Locate the cell with the specified text and output its (x, y) center coordinate. 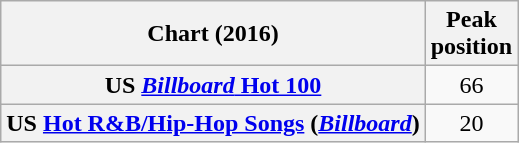
Peakposition (471, 34)
Chart (2016) (213, 34)
66 (471, 85)
20 (471, 123)
US Hot R&B/Hip-Hop Songs (Billboard) (213, 123)
US Billboard Hot 100 (213, 85)
